Locate the cell with the specified text and output its (x, y) center coordinate. 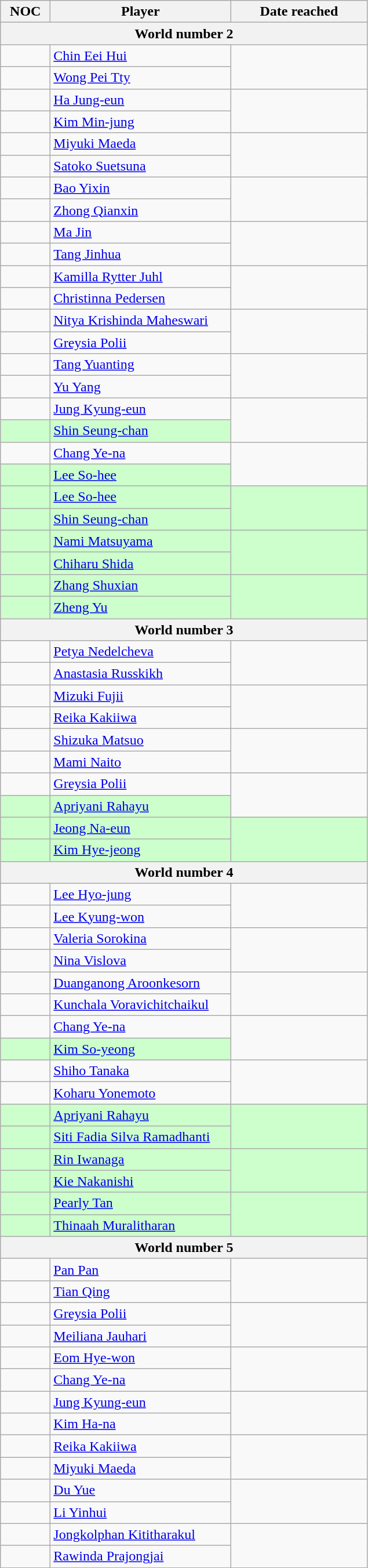
Pan Pan (140, 1269)
Kim Min-jung (140, 122)
Koharu Yonemoto (140, 1093)
Petya Nedelcheva (140, 652)
NOC (25, 12)
Zhang Shuxian (140, 585)
Tang Yuanting (140, 365)
Ma Jin (140, 232)
Mami Naito (140, 762)
Shiho Tanaka (140, 1071)
Yu Yang (140, 387)
Nitya Krishinda Maheswari (140, 321)
Shizuka Matsuo (140, 740)
Siti Fadia Silva Ramadhanti (140, 1137)
Eom Hye-won (140, 1358)
Chin Eei Hui (140, 56)
Rin Iwanaga (140, 1159)
Player (140, 12)
Duanganong Aroonkesorn (140, 983)
Bao Yixin (140, 188)
Pearly Tan (140, 1203)
Satoko Suetsuna (140, 166)
Kim Hye-jeong (140, 850)
World number 4 (184, 872)
Zheng Yu (140, 607)
Kamilla Rytter Juhl (140, 277)
Du Yue (140, 1490)
Jeong Na-eun (140, 828)
Christinna Pedersen (140, 299)
Mizuki Fujii (140, 696)
Zhong Qianxin (140, 210)
World number 5 (184, 1247)
Lee Hyo-jung (140, 894)
Rawinda Prajongjai (140, 1556)
Kunchala Voravichitchaikul (140, 1005)
Jongkolphan Kititharakul (140, 1534)
Kim Ha-na (140, 1424)
Tang Jinhua (140, 254)
Valeria Sorokina (140, 938)
World number 2 (184, 34)
Chiharu Shida (140, 563)
Wong Pei Tty (140, 78)
Lee Kyung-won (140, 916)
Anastasia Russkikh (140, 674)
World number 3 (184, 629)
Date reached (299, 12)
Kim So-yeong (140, 1049)
Nami Matsuyama (140, 541)
Thinaah Muralitharan (140, 1225)
Meiliana Jauhari (140, 1335)
Li Yinhui (140, 1512)
Kie Nakanishi (140, 1181)
Nina Vislova (140, 960)
Ha Jung-eun (140, 100)
Tian Qing (140, 1291)
